Provide the (X, Y) coordinate of the cell's center where the given text is located.  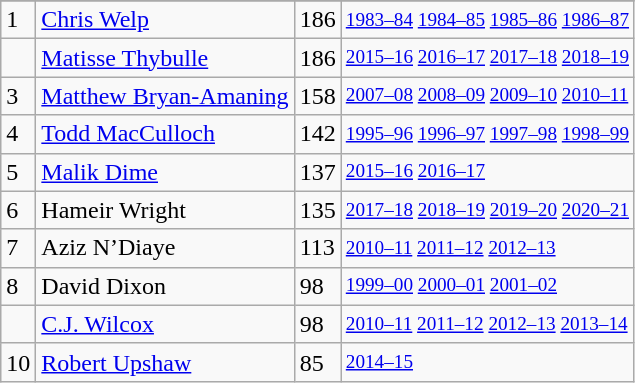
Matthew Bryan-Amaning (165, 96)
4 (18, 134)
2010–11 2011–12 2012–13 2013–14 (487, 324)
113 (318, 248)
Robert Upshaw (165, 362)
2017–18 2018–19 2019–20 2020–21 (487, 210)
Malik Dime (165, 172)
2010–11 2011–12 2012–13 (487, 248)
1 (18, 20)
85 (318, 362)
142 (318, 134)
Chris Welp (165, 20)
6 (18, 210)
2014–15 (487, 362)
David Dixon (165, 286)
2007–08 2008–09 2009–10 2010–11 (487, 96)
135 (318, 210)
7 (18, 248)
5 (18, 172)
C.J. Wilcox (165, 324)
3 (18, 96)
2015–16 2016–17 2017–18 2018–19 (487, 58)
Aziz N’Diaye (165, 248)
Matisse Thybulle (165, 58)
137 (318, 172)
158 (318, 96)
2015–16 2016–17 (487, 172)
Hameir Wright (165, 210)
10 (18, 362)
1995–96 1996–97 1997–98 1998–99 (487, 134)
8 (18, 286)
Todd MacCulloch (165, 134)
1983–84 1984–85 1985–86 1986–87 (487, 20)
1999–00 2000–01 2001–02 (487, 286)
